Return (X, Y) of the center of cell containing provided text 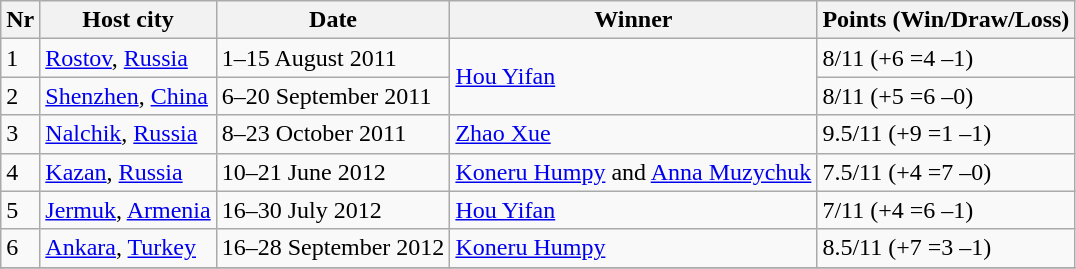
8–23 October 2011 (333, 134)
1 (20, 58)
16–28 September 2012 (333, 248)
Rostov, Russia (128, 58)
Koneru Humpy and Anna Muzychuk (634, 172)
Shenzhen, China (128, 96)
8/11 (+5 =6 –0) (946, 96)
Kazan, Russia (128, 172)
9.5/11 (+9 =1 –1) (946, 134)
2 (20, 96)
Koneru Humpy (634, 248)
Nalchik, Russia (128, 134)
Points (Win/Draw/Loss) (946, 20)
3 (20, 134)
8.5/11 (+7 =3 –1) (946, 248)
Ankara, Turkey (128, 248)
6–20 September 2011 (333, 96)
Winner (634, 20)
7/11 (+4 =6 –1) (946, 210)
4 (20, 172)
8/11 (+6 =4 –1) (946, 58)
16–30 July 2012 (333, 210)
1–15 August 2011 (333, 58)
10–21 June 2012 (333, 172)
Zhao Xue (634, 134)
Date (333, 20)
Jermuk, Armenia (128, 210)
7.5/11 (+4 =7 –0) (946, 172)
Nr (20, 20)
6 (20, 248)
Host city (128, 20)
5 (20, 210)
